Provide the [x, y] coordinate of the cell's center where the given text is located.  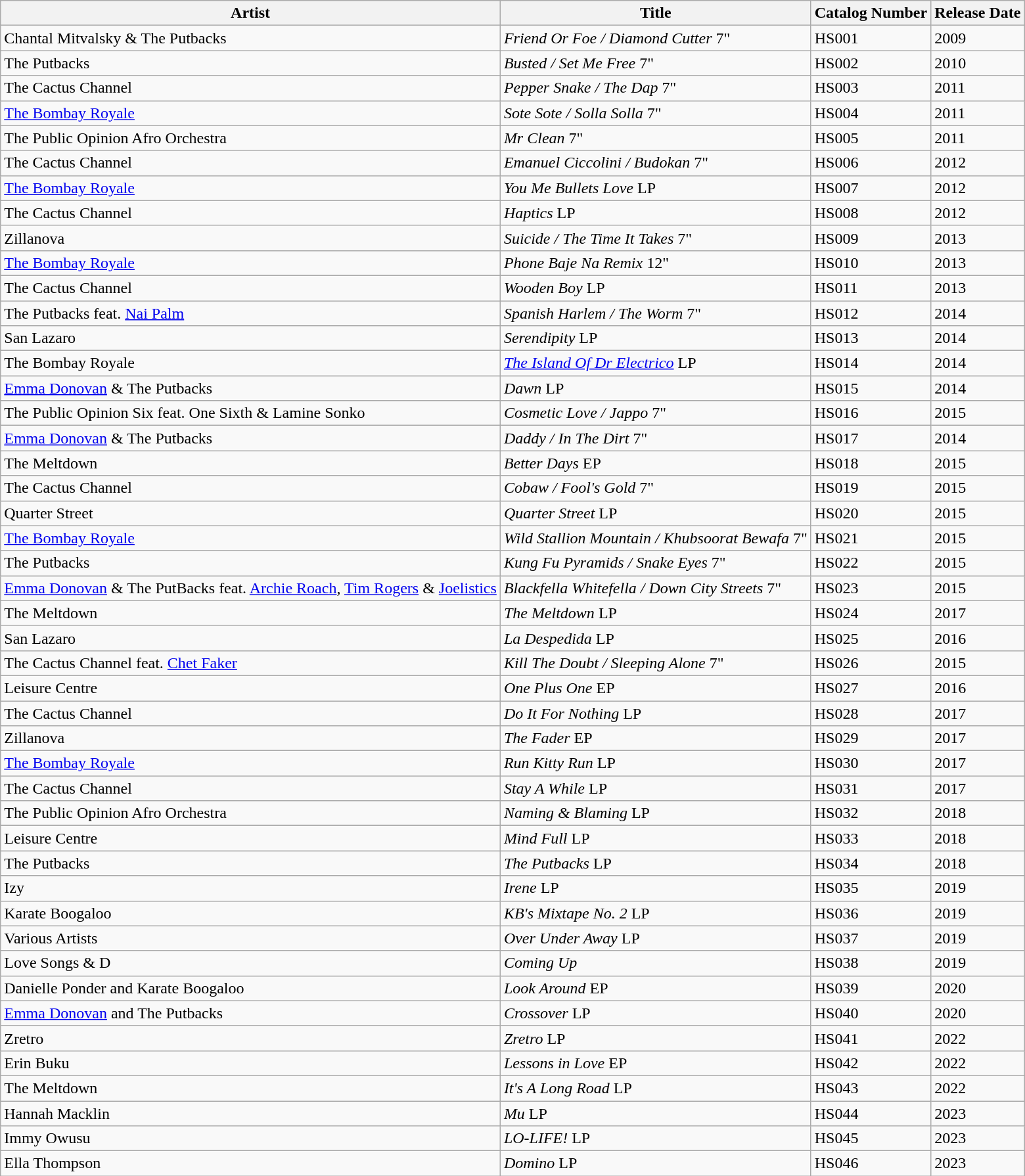
Pepper Snake / The Dap 7" [656, 88]
HS046 [871, 1164]
Spanish Harlem / The Worm 7" [656, 313]
HS016 [871, 413]
It's A Long Road LP [656, 1088]
Quarter Street [251, 513]
Wild Stallion Mountain / Khubsoorat Bewafa 7" [656, 538]
Immy Owusu [251, 1139]
HS009 [871, 238]
Emanuel Ciccolini / Budokan 7" [656, 163]
Erin Buku [251, 1063]
HS006 [871, 163]
Suicide / The Time It Takes 7" [656, 238]
HS008 [871, 213]
2010 [978, 63]
Cosmetic Love / Jappo 7" [656, 413]
HS037 [871, 938]
Kung Fu Pyramids / Snake Eyes 7" [656, 563]
Better Days EP [656, 463]
The Cactus Channel feat. Chet Faker [251, 663]
Over Under Away LP [656, 938]
HS014 [871, 363]
Crossover LP [656, 1013]
HS043 [871, 1088]
Mr Clean 7" [656, 138]
KB's Mixtape No. 2 LP [656, 913]
HS026 [871, 663]
HS023 [871, 588]
Dawn LP [656, 388]
The Putbacks feat. Nai Palm [251, 313]
HS044 [871, 1114]
HS045 [871, 1139]
Release Date [978, 13]
HS004 [871, 113]
The Island Of Dr Electrico LP [656, 363]
Emma Donovan and The Putbacks [251, 1013]
HS032 [871, 813]
Irene LP [656, 888]
Do It For Nothing LP [656, 713]
The Meltdown LP [656, 613]
HS029 [871, 738]
HS036 [871, 913]
HS015 [871, 388]
LO-LIFE! LP [656, 1139]
HS041 [871, 1038]
HS038 [871, 963]
HS012 [871, 313]
Catalog Number [871, 13]
Sote Sote / Solla Solla 7" [656, 113]
Hannah Macklin [251, 1114]
Friend Or Foe / Diamond Cutter 7" [656, 38]
HS035 [871, 888]
The Public Opinion Six feat. One Sixth & Lamine Sonko [251, 413]
Blackfella Whitefella / Down City Streets 7" [656, 588]
2009 [978, 38]
HS028 [871, 713]
Quarter Street LP [656, 513]
Phone Baje Na Remix 12" [656, 263]
HS031 [871, 788]
Coming Up [656, 963]
HS039 [871, 988]
HS019 [871, 488]
HS003 [871, 88]
Serendipity LP [656, 338]
The Fader EP [656, 738]
Title [656, 13]
HS010 [871, 263]
One Plus One EP [656, 688]
HS033 [871, 838]
Mu LP [656, 1114]
HS011 [871, 288]
Lessons in Love EP [656, 1063]
HS007 [871, 188]
Karate Boogaloo [251, 913]
Ella Thompson [251, 1164]
Domino LP [656, 1164]
Stay A While LP [656, 788]
The Putbacks LP [656, 863]
Various Artists [251, 938]
You Me Bullets Love LP [656, 188]
HS001 [871, 38]
HS042 [871, 1063]
HS018 [871, 463]
Emma Donovan & The PutBacks feat. Archie Roach, Tim Rogers & Joelistics [251, 588]
HS017 [871, 438]
Haptics LP [656, 213]
Zretro [251, 1038]
Love Songs & D [251, 963]
Wooden Boy LP [656, 288]
HS024 [871, 613]
Chantal Mitvalsky & The Putbacks [251, 38]
Busted / Set Me Free 7" [656, 63]
HS034 [871, 863]
Artist [251, 13]
Mind Full LP [656, 838]
Run Kitty Run LP [656, 763]
Kill The Doubt / Sleeping Alone 7" [656, 663]
HS005 [871, 138]
HS021 [871, 538]
HS020 [871, 513]
Zretro LP [656, 1038]
HS030 [871, 763]
Izy [251, 888]
HS002 [871, 63]
Cobaw / Fool's Gold 7" [656, 488]
HS022 [871, 563]
Daddy / In The Dirt 7" [656, 438]
Naming & Blaming LP [656, 813]
La Despedida LP [656, 638]
HS040 [871, 1013]
HS027 [871, 688]
Look Around EP [656, 988]
HS013 [871, 338]
HS025 [871, 638]
Danielle Ponder and Karate Boogaloo [251, 988]
